Return (X, Y) of the center of cell containing provided text 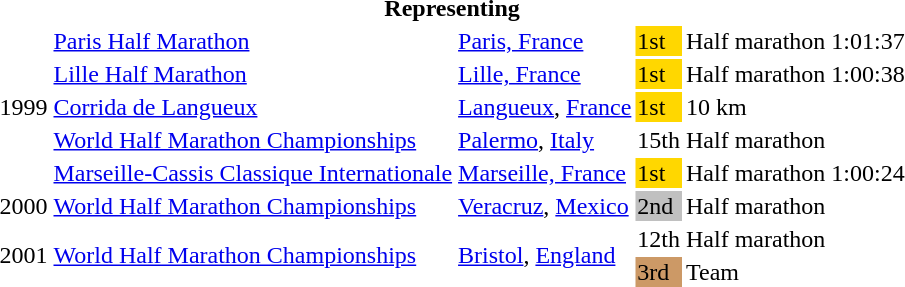
Paris, France (545, 41)
Paris Half Marathon (253, 41)
Lille, France (545, 74)
Team (756, 272)
15th (659, 140)
Palermo, Italy (545, 140)
Langueux, France (545, 107)
Lille Half Marathon (253, 74)
2nd (659, 206)
Corrida de Langueux (253, 107)
Marseille, France (545, 173)
Veracruz, Mexico (545, 206)
10 km (756, 107)
Bristol, England (545, 256)
3rd (659, 272)
12th (659, 239)
Marseille-Cassis Classique Internationale (253, 173)
